Find where the given text appears and provide that cell's center as (x, y) coordinate. 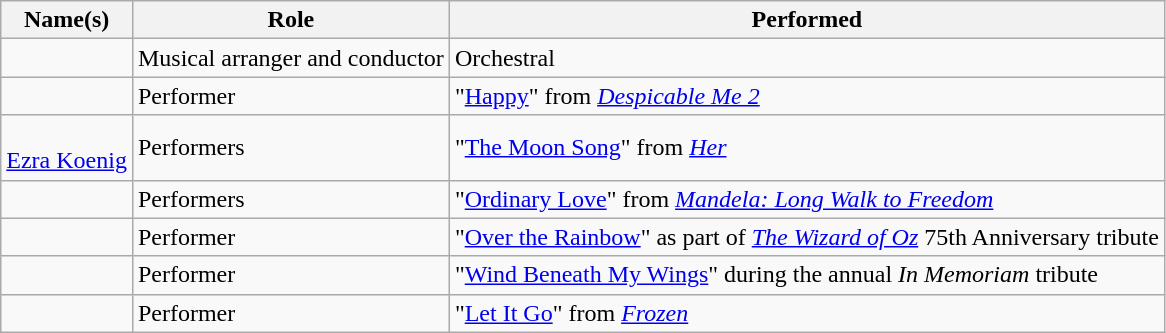
Name(s) (67, 20)
Ezra Koenig (67, 148)
"Happy" from Despicable Me 2 (806, 96)
"Over the Rainbow" as part of The Wizard of Oz 75th Anniversary tribute (806, 237)
"Ordinary Love" from Mandela: Long Walk to Freedom (806, 199)
"The Moon Song" from Her (806, 148)
"Let It Go" from Frozen (806, 313)
Orchestral (806, 58)
Performed (806, 20)
"Wind Beneath My Wings" during the annual In Memoriam tribute (806, 275)
Role (290, 20)
Musical arranger and conductor (290, 58)
